Identify which cell holds the provided text, then report its (X, Y) central coordinate. 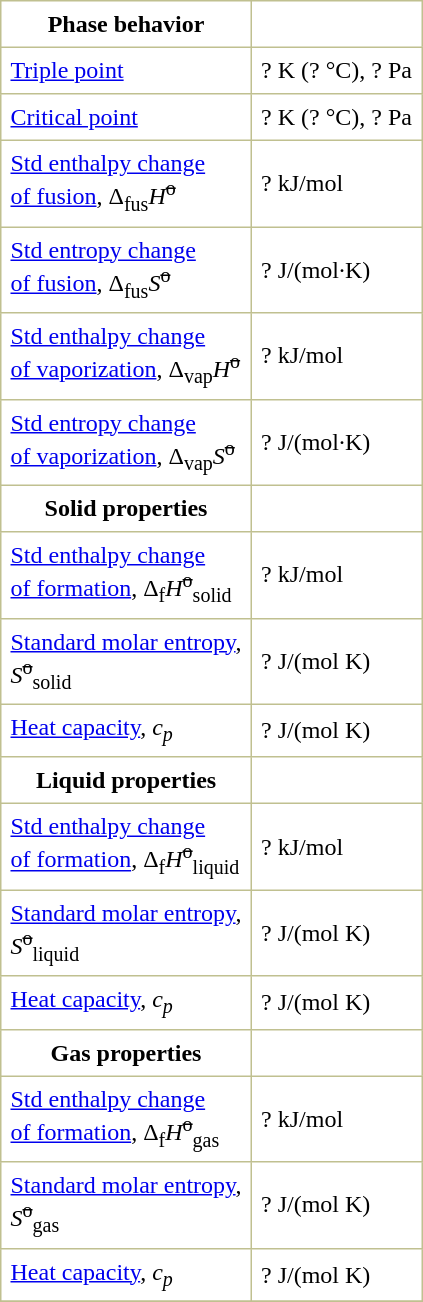
Std enthalpy changeof formation, ΔfHogas (126, 1119)
Solid properties (126, 508)
Phase behavior (126, 24)
Gas properties (126, 1052)
Standard molar entropy,Soliquid (126, 933)
Std enthalpy changeof vaporization, ΔvapHo (126, 356)
Critical point (126, 117)
Std entropy changeof vaporization, ΔvapSo (126, 442)
Std enthalpy changeof formation, ΔfHosolid (126, 575)
Triple point (126, 70)
Std entropy changeof fusion, ΔfusSo (126, 270)
Standard molar entropy,Sosolid (126, 661)
Liquid properties (126, 780)
Std enthalpy changeof fusion, ΔfusHo (126, 183)
Std enthalpy changeof formation, ΔfHoliquid (126, 847)
Standard molar entropy,Sogas (126, 1205)
